Pinpoint the cell where the given text exists, returning its (X, Y) midpoint coordinate. 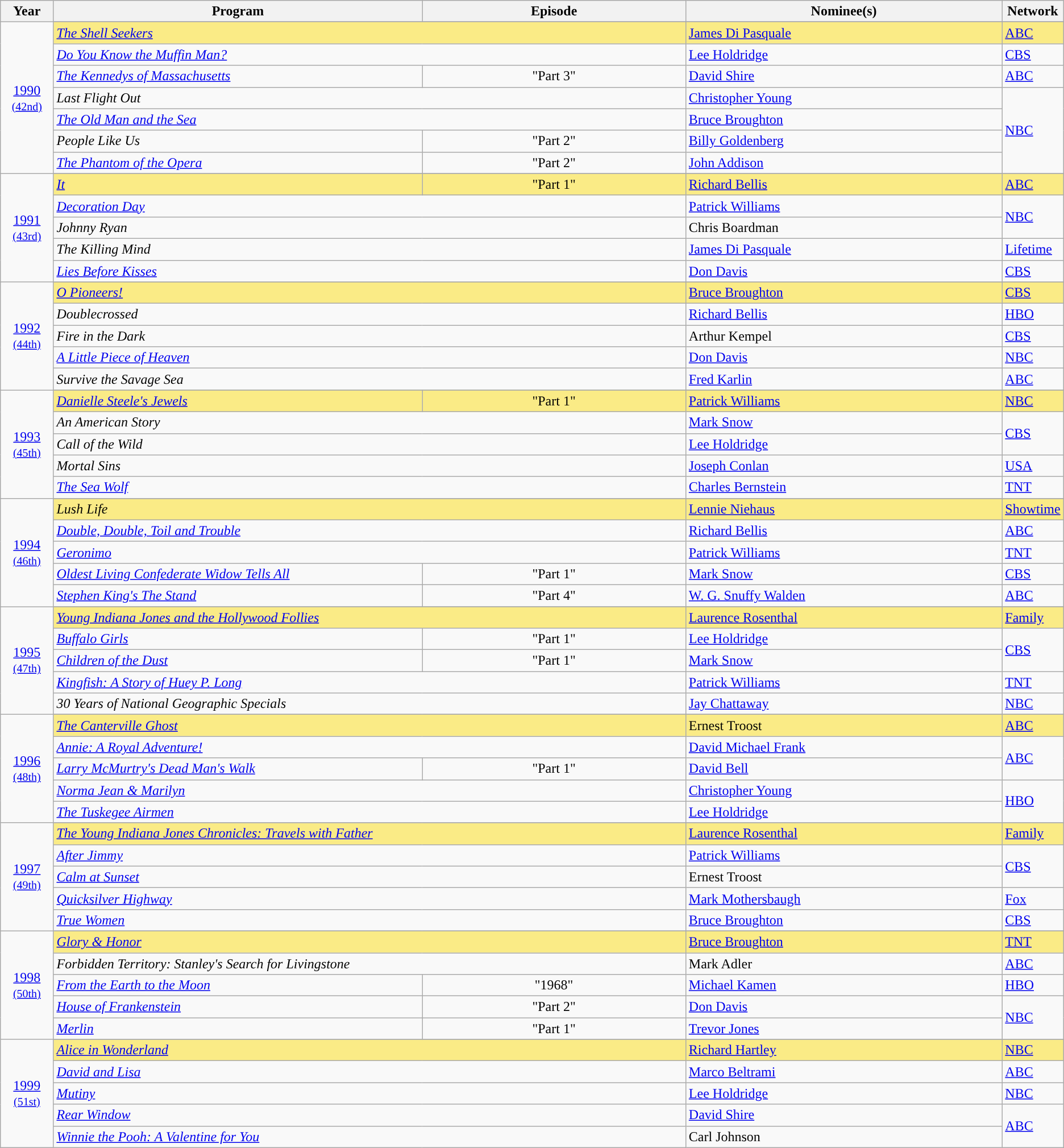
The Kennedys of Massachusetts (238, 76)
Mutiny (369, 1093)
Jay Chattaway (843, 704)
David Bell (843, 769)
Network (1033, 11)
Last Flight Out (369, 98)
Arthur Kempel (843, 336)
Lennie Niehaus (843, 509)
It (238, 184)
Fred Karlin (843, 379)
1998(50th) (27, 985)
Showtime (1033, 509)
1990(42nd) (27, 98)
1997(49th) (27, 877)
True Women (369, 920)
Decoration Day (369, 206)
"Part 4" (554, 595)
The Sea Wolf (369, 487)
Chris Boardman (843, 227)
John Addison (843, 163)
Michael Kamen (843, 985)
A Little Piece of Heaven (369, 358)
Young Indiana Jones and the Hollywood Follies (369, 617)
Winnie the Pooh: A Valentine for You (369, 1137)
House of Frankenstein (238, 1007)
Geronimo (369, 552)
Charles Bernstein (843, 487)
Marco Beltrami (843, 1072)
Larry McMurtry's Dead Man's Walk (238, 769)
Fire in the Dark (369, 336)
David and Lisa (369, 1072)
The Young Indiana Jones Chronicles: Travels with Father (369, 834)
Survive the Savage Sea (369, 379)
Buffalo Girls (238, 639)
"Part 3" (554, 76)
Children of the Dust (238, 661)
Lush Life (369, 509)
The Tuskegee Airmen (369, 812)
1999(51st) (27, 1093)
1994(46th) (27, 552)
The Killing Mind (369, 249)
Alice in Wonderland (369, 1050)
Do You Know the Muffin Man? (369, 55)
Mark Mothersbaugh (843, 898)
Program (238, 11)
Carl Johnson (843, 1137)
1991(43rd) (27, 227)
Danielle Steele's Jewels (238, 401)
Forbidden Territory: Stanley's Search for Livingstone (369, 964)
Mortal Sins (369, 466)
W. G. Snuffy Walden (843, 595)
Lies Before Kisses (369, 271)
Call of the Wild (369, 444)
Quicksilver Highway (369, 898)
Richard Hartley (843, 1050)
An American Story (369, 422)
Episode (554, 11)
Nominee(s) (843, 11)
1996(48th) (27, 769)
1992(44th) (27, 336)
The Old Man and the Sea (369, 119)
USA (1033, 466)
Oldest Living Confederate Widow Tells All (238, 574)
Trevor Jones (843, 1029)
Kingfish: A Story of Huey P. Long (369, 682)
Calm at Sunset (369, 877)
1995(47th) (27, 660)
Mark Adler (843, 964)
O Pioneers! (369, 293)
Rear Window (369, 1115)
Year (27, 11)
1993(45th) (27, 444)
Johnny Ryan (369, 227)
Joseph Conlan (843, 466)
David Michael Frank (843, 747)
After Jimmy (369, 855)
Stephen King's The Stand (238, 595)
Norma Jean & Marilyn (369, 790)
30 Years of National Geographic Specials (369, 704)
The Shell Seekers (369, 33)
Doublecrossed (369, 314)
From the Earth to the Moon (238, 985)
The Phantom of the Opera (238, 163)
"1968" (554, 985)
Fox (1033, 898)
Double, Double, Toil and Trouble (369, 531)
People Like Us (238, 141)
The Canterville Ghost (369, 726)
Annie: A Royal Adventure! (369, 747)
Lifetime (1033, 249)
Billy Goldenberg (843, 141)
Merlin (238, 1029)
Glory & Honor (369, 942)
